Determine the [x, y] coordinate at the center of the cell enclosing the given text.  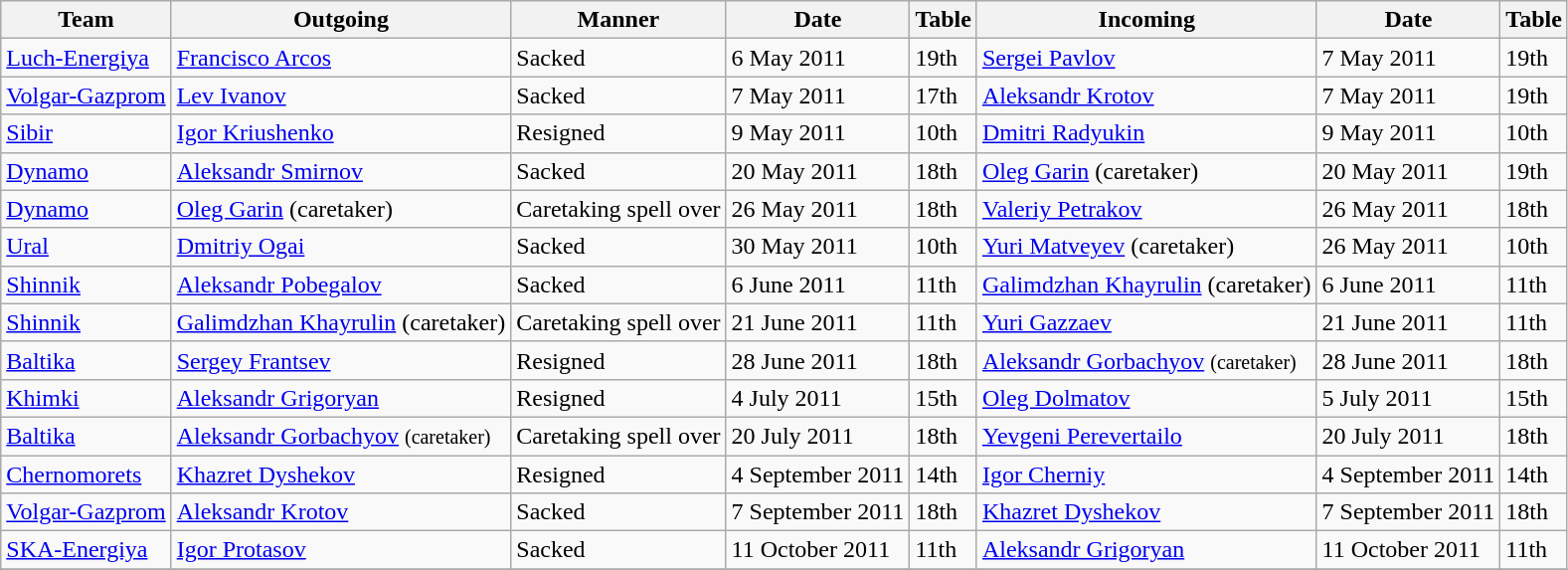
Dmitriy Ogai [341, 247]
4 July 2011 [817, 398]
6 May 2011 [817, 58]
Lev Ivanov [341, 95]
Francisco Arcos [341, 58]
Sibir [86, 133]
Valeriy Petrakov [1146, 209]
Manner [618, 20]
SKA-Energiya [86, 550]
Sergei Pavlov [1146, 58]
Aleksandr Pobegalov [341, 285]
Incoming [1146, 20]
Ural [86, 247]
30 May 2011 [817, 247]
Igor Cherniy [1146, 475]
Luch-Energiya [86, 58]
Sergey Frantsev [341, 360]
17th [944, 95]
Yuri Gazzaev [1146, 322]
Outgoing [341, 20]
Yevgeni Perevertailo [1146, 436]
Khimki [86, 398]
Igor Kriushenko [341, 133]
5 July 2011 [1408, 398]
Aleksandr Smirnov [341, 171]
Dmitri Radyukin [1146, 133]
Oleg Dolmatov [1146, 398]
Igor Protasov [341, 550]
Yuri Matveyev (caretaker) [1146, 247]
Chernomorets [86, 475]
Team [86, 20]
